Capture the cell that displays the provided text and extract its (x, y) central coordinate. 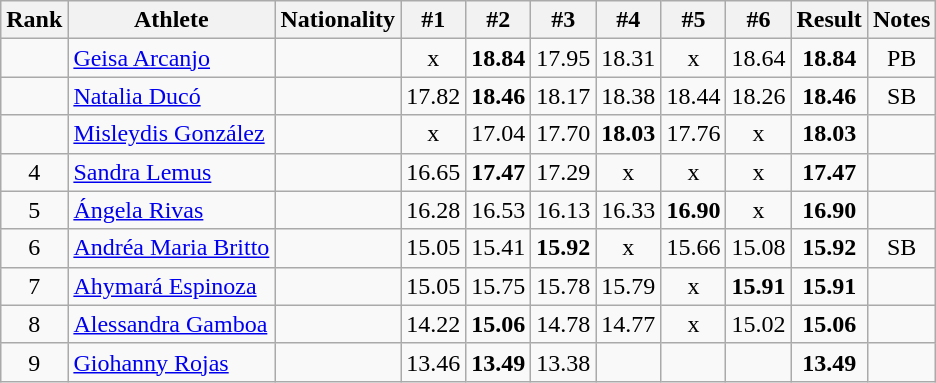
Alessandra Gamboa (172, 324)
#5 (694, 20)
5 (34, 210)
Andréa Maria Britto (172, 248)
18.44 (694, 96)
Sandra Lemus (172, 172)
4 (34, 172)
14.78 (564, 324)
18.31 (628, 58)
9 (34, 362)
#6 (758, 20)
16.65 (434, 172)
17.82 (434, 96)
14.77 (628, 324)
#4 (628, 20)
Misleydis González (172, 134)
Notes (901, 20)
15.02 (758, 324)
14.22 (434, 324)
#2 (498, 20)
16.53 (498, 210)
17.70 (564, 134)
Rank (34, 20)
16.33 (628, 210)
16.28 (434, 210)
17.04 (498, 134)
Result (829, 20)
15.41 (498, 248)
17.76 (694, 134)
Giohanny Rojas (172, 362)
8 (34, 324)
PB (901, 58)
17.95 (564, 58)
Ahymará Espinoza (172, 286)
7 (34, 286)
15.79 (628, 286)
18.26 (758, 96)
13.38 (564, 362)
Geisa Arcanjo (172, 58)
Natalia Ducó (172, 96)
Ángela Rivas (172, 210)
18.38 (628, 96)
Athlete (172, 20)
Nationality (338, 20)
18.17 (564, 96)
16.13 (564, 210)
13.46 (434, 362)
#3 (564, 20)
17.29 (564, 172)
15.08 (758, 248)
6 (34, 248)
15.75 (498, 286)
15.78 (564, 286)
#1 (434, 20)
15.66 (694, 248)
18.64 (758, 58)
